Determine the [X, Y] coordinate at the center of the cell enclosing the given text.  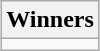
Winners [50, 20]
